Identify which cell holds the provided text, then report its [X, Y] central coordinate. 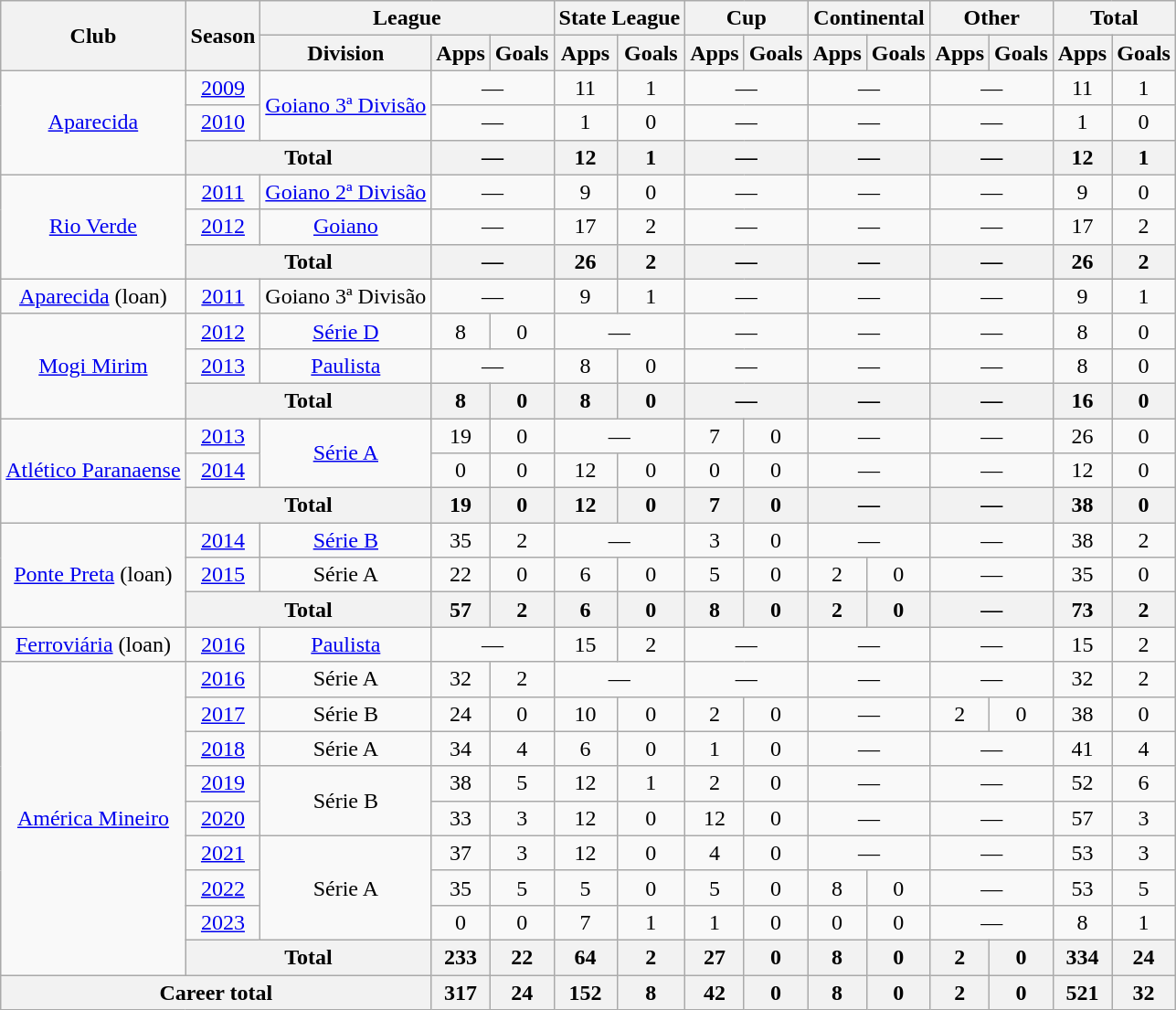
Other [991, 18]
33 [461, 818]
233 [461, 957]
Career total [216, 992]
2018 [223, 749]
Atlético Paranaense [93, 471]
2009 [223, 88]
Aparecida [93, 122]
Season [223, 36]
73 [1082, 610]
Division [345, 53]
League [408, 18]
34 [461, 749]
41 [1082, 749]
52 [1082, 783]
10 [585, 714]
64 [585, 957]
317 [461, 992]
2023 [223, 922]
2015 [223, 575]
América Mineiro [93, 819]
Ponte Preta (loan) [93, 575]
2010 [223, 122]
521 [1082, 992]
16 [1082, 400]
27 [715, 957]
Aparecida (loan) [93, 296]
42 [715, 992]
Goiano 2ª Divisão [345, 192]
Club [93, 36]
2021 [223, 853]
Série D [345, 331]
152 [585, 992]
Ferroviária (loan) [93, 644]
State League [620, 18]
Cup [747, 18]
334 [1082, 957]
2022 [223, 888]
Continental [869, 18]
Goiano [345, 227]
2020 [223, 818]
2019 [223, 783]
Rio Verde [93, 227]
Mogi Mirim [93, 366]
37 [461, 853]
2017 [223, 714]
